Locate the cell with the specified text and output its (X, Y) center coordinate. 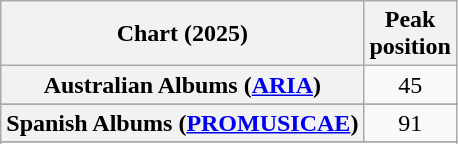
Spanish Albums (PROMUSICAE) (182, 123)
91 (410, 123)
45 (410, 85)
Chart (2025) (182, 34)
Peakposition (410, 34)
Australian Albums (ARIA) (182, 85)
